Pinpoint the cell where the given text exists, returning its [X, Y] midpoint coordinate. 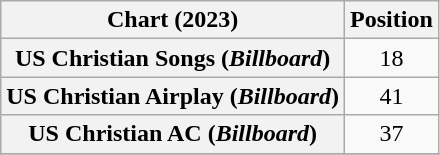
US Christian Airplay (Billboard) [173, 96]
41 [392, 96]
US Christian Songs (Billboard) [173, 58]
Chart (2023) [173, 20]
37 [392, 134]
US Christian AC (Billboard) [173, 134]
Position [392, 20]
18 [392, 58]
